Provide the [x, y] coordinate of the cell's center where the given text is located.  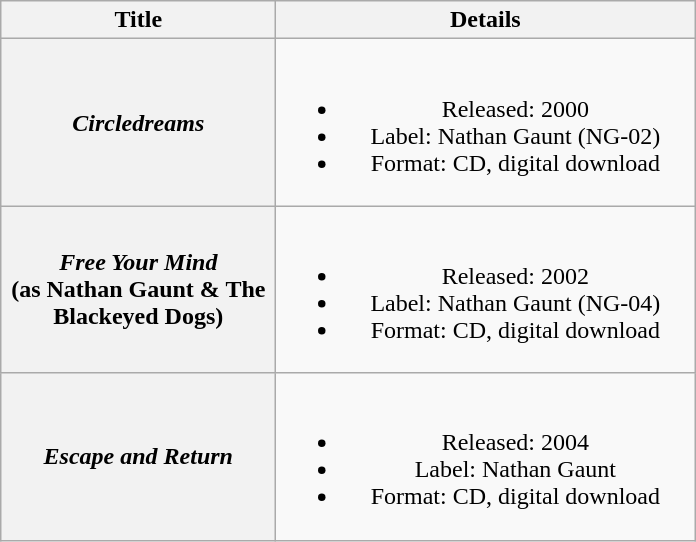
Released: 2004Label: Nathan GauntFormat: CD, digital download [486, 456]
Circledreams [138, 122]
Free Your Mind (as Nathan Gaunt & The Blackeyed Dogs) [138, 290]
Released: 2000Label: Nathan Gaunt (NG-02)Format: CD, digital download [486, 122]
Escape and Return [138, 456]
Title [138, 20]
Details [486, 20]
Released: 2002Label: Nathan Gaunt (NG-04)Format: CD, digital download [486, 290]
